Return (x, y) of the center of cell containing provided text 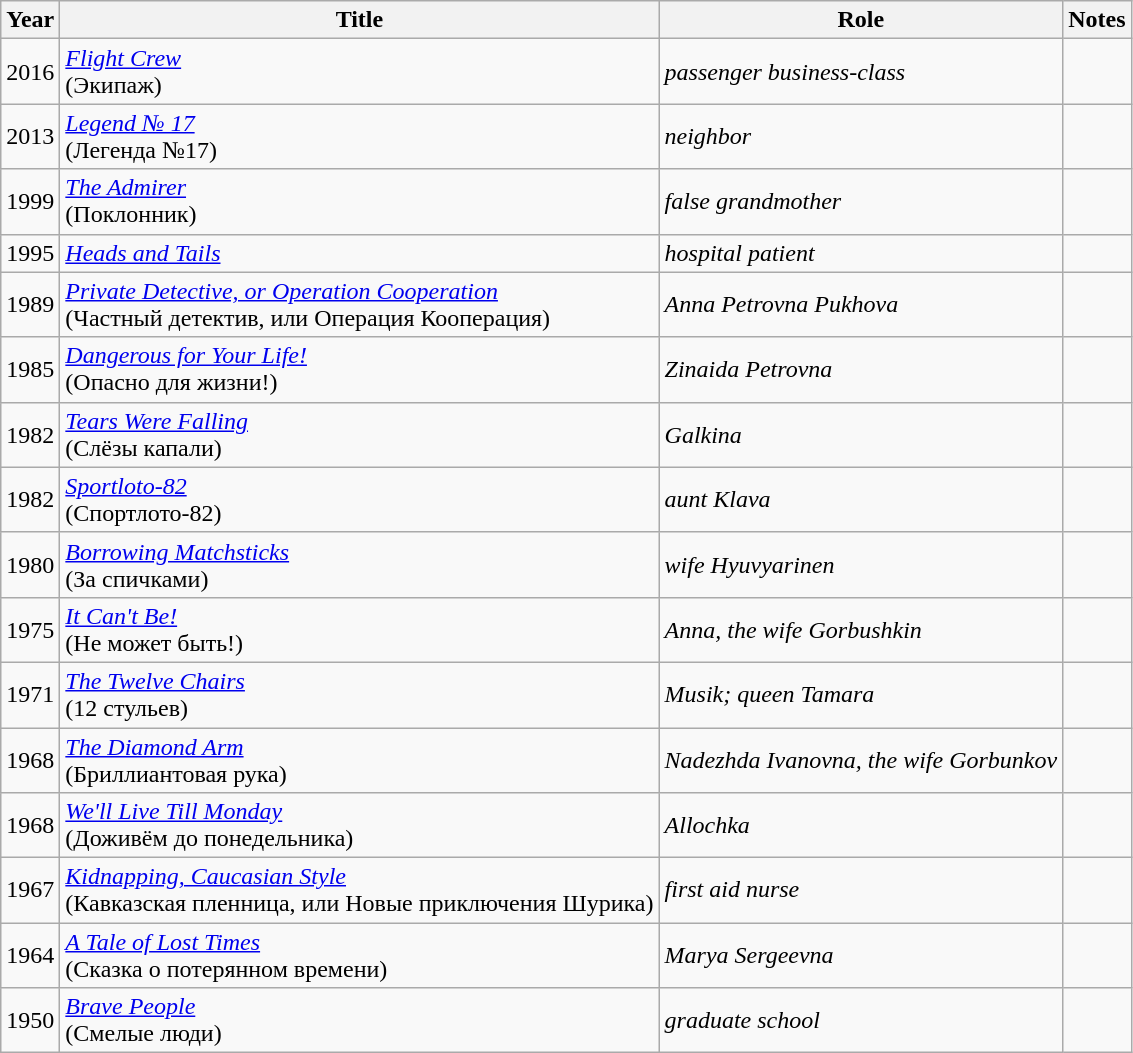
Marya Sergeevna (861, 956)
Kidnapping, Caucasian Style(Кавказская пленница, или Новые приключения Шурика) (360, 890)
Zinaida Petrovna (861, 370)
Sportloto-82(Спортлото-82) (360, 500)
Dangerous for Your Life!(Опасно для жизни!) (360, 370)
The Twelve Chairs(12 стульев) (360, 694)
Brave People(Смелые люди) (360, 1020)
aunt Klava (861, 500)
1989 (30, 304)
Anna, the wife Gorbushkin (861, 630)
graduate school (861, 1020)
Nadezhda Ivanovna, the wife Gorbunkov (861, 760)
Title (360, 20)
1995 (30, 253)
passenger business-class (861, 72)
1971 (30, 694)
Notes (1097, 20)
1975 (30, 630)
false grandmother (861, 202)
hospital patient (861, 253)
1980 (30, 564)
neighbor (861, 136)
2013 (30, 136)
The Diamond Arm(Бриллиантовая рука) (360, 760)
Role (861, 20)
Musik; queen Tamara (861, 694)
The Admirer(Поклонник) (360, 202)
Allochka (861, 826)
Heads and Tails (360, 253)
first aid nurse (861, 890)
1999 (30, 202)
We'll Live Till Monday(Доживём до понедельника) (360, 826)
Year (30, 20)
Private Detective, or Operation Cooperation(Частный детектив, или Операция Кооперация) (360, 304)
Galkina (861, 434)
Anna Petrovna Pukhova (861, 304)
1967 (30, 890)
1985 (30, 370)
Legend № 17(Легенда №17) (360, 136)
A Tale of Lost Times(Сказка о потерянном времени) (360, 956)
Tears Were Falling(Слёзы капали) (360, 434)
1964 (30, 956)
wife Hyuvyarinen (861, 564)
Flight Crew(Экипаж) (360, 72)
1950 (30, 1020)
2016 (30, 72)
It Can't Be!(Не может быть!) (360, 630)
Borrowing Matchsticks(За спичками) (360, 564)
